Search for the cell housing the specified text and yield its (x, y) center coordinate. 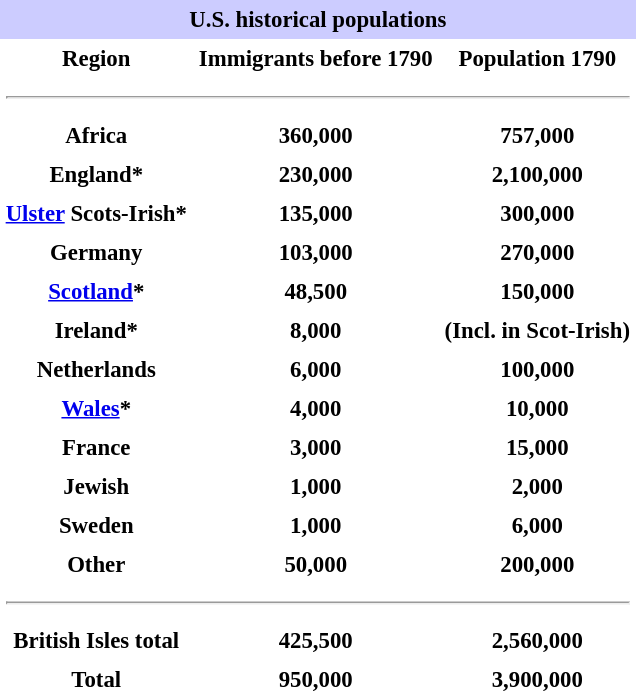
425,500 (316, 642)
230,000 (316, 174)
103,000 (316, 252)
Region (96, 58)
4,000 (316, 408)
U.S. historical populations (318, 20)
Germany (96, 252)
2,100,000 (538, 174)
8,000 (316, 330)
Other (96, 564)
10,000 (538, 408)
3,000 (316, 448)
Scotland* (96, 292)
Ulster Scots-Irish* (96, 214)
50,000 (316, 564)
150,000 (538, 292)
48,500 (316, 292)
England* (96, 174)
2,000 (538, 486)
2,560,000 (538, 642)
Netherlands (96, 370)
Sweden (96, 526)
Population 1790 (538, 58)
100,000 (538, 370)
757,000 (538, 136)
15,000 (538, 448)
300,000 (538, 214)
360,000 (316, 136)
270,000 (538, 252)
Wales* (96, 408)
(Incl. in Scot-Irish) (538, 330)
135,000 (316, 214)
Africa (96, 136)
France (96, 448)
Immigrants before 1790 (316, 58)
200,000 (538, 564)
Ireland* (96, 330)
Jewish (96, 486)
British Isles total (96, 642)
